Determine the (x, y) coordinate at the center of the cell enclosing the given text.  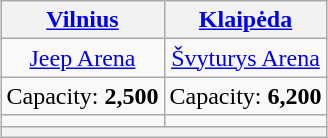
Jeep Arena (82, 58)
Capacity: 6,200 (246, 96)
Vilnius (82, 20)
Capacity: 2,500 (82, 96)
Klaipėda (246, 20)
Švyturys Arena (246, 58)
